Determine the [X, Y] coordinate at the center of the cell enclosing the given text.  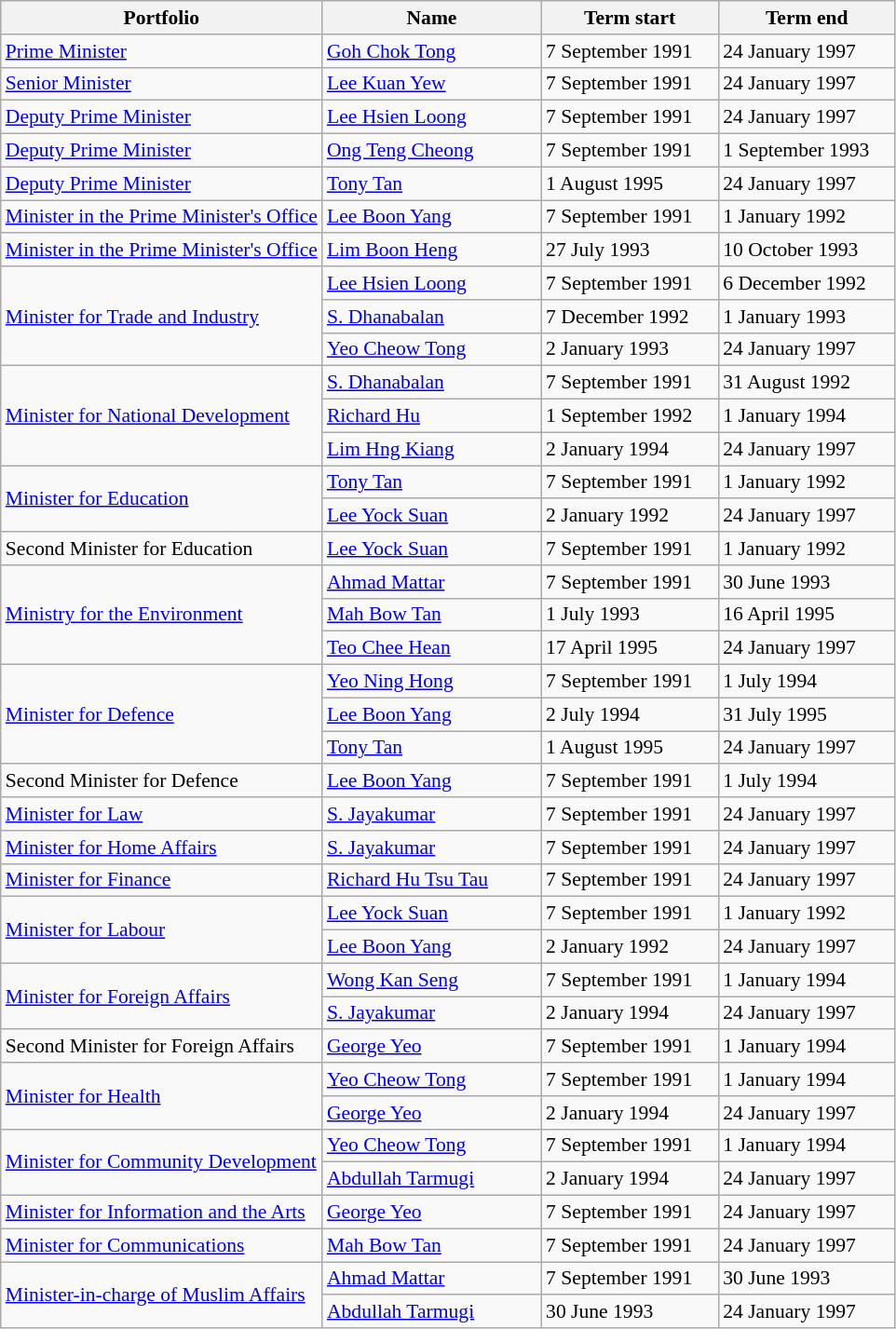
Minister for Community Development [162, 1162]
Ong Teng Cheong [432, 151]
Goh Chok Tong [432, 51]
Minister-in-charge of Muslim Affairs [162, 1295]
1 January 1993 [807, 317]
Minister for Trade and Industry [162, 317]
27 July 1993 [630, 251]
Teo Chee Hean [432, 648]
Lim Boon Heng [432, 251]
2 January 1993 [630, 349]
Minister for Foreign Affairs [162, 997]
Prime Minister [162, 51]
Lim Hng Kiang [432, 449]
Wong Kan Seng [432, 980]
Name [432, 18]
6 December 1992 [807, 283]
Richard Hu Tsu Tau [432, 880]
Second Minister for Foreign Affairs [162, 1047]
Minister for Education [162, 499]
Minister for Health [162, 1095]
Minister for Labour [162, 929]
31 August 1992 [807, 383]
Ministry for the Environment [162, 615]
Term end [807, 18]
10 October 1993 [807, 251]
Minister for National Development [162, 415]
7 December 1992 [630, 317]
31 July 1995 [807, 714]
1 September 1992 [630, 416]
Minister for Information and the Arts [162, 1213]
17 April 1995 [630, 648]
1 July 1993 [630, 615]
Richard Hu [432, 416]
2 July 1994 [630, 714]
Term start [630, 18]
Minister for Communications [162, 1245]
Yeo Ning Hong [432, 682]
Minister for Finance [162, 880]
Minister for Defence [162, 715]
Minister for Home Affairs [162, 848]
Minister for Law [162, 814]
1 September 1993 [807, 151]
Second Minister for Education [162, 549]
Portfolio [162, 18]
16 April 1995 [807, 615]
Senior Minister [162, 84]
Lee Kuan Yew [432, 84]
Second Minister for Defence [162, 781]
